Scan for the cell matching the given text and deliver its [x, y] coordinate at center. 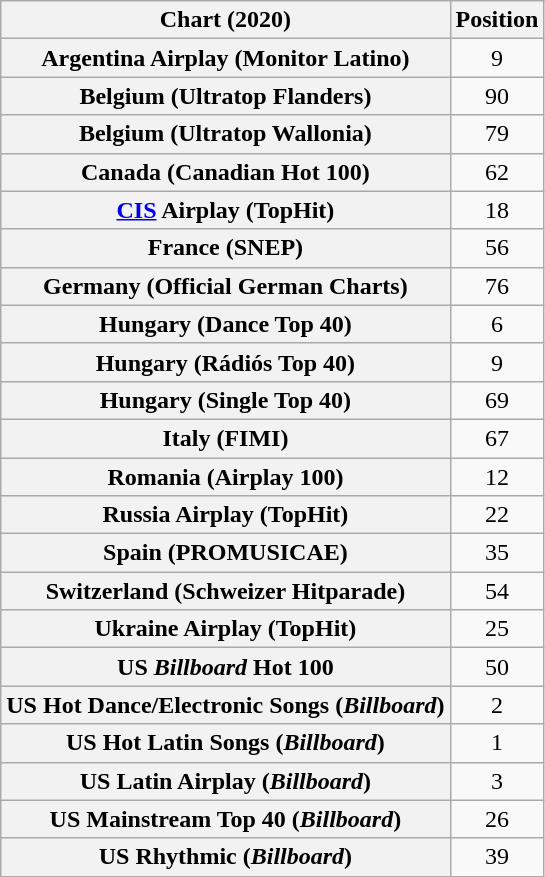
Russia Airplay (TopHit) [226, 515]
79 [497, 134]
54 [497, 591]
62 [497, 172]
US Billboard Hot 100 [226, 667]
3 [497, 781]
Ukraine Airplay (TopHit) [226, 629]
76 [497, 286]
12 [497, 477]
69 [497, 400]
Canada (Canadian Hot 100) [226, 172]
90 [497, 96]
Hungary (Dance Top 40) [226, 324]
Position [497, 20]
Hungary (Rádiós Top 40) [226, 362]
25 [497, 629]
US Latin Airplay (Billboard) [226, 781]
Belgium (Ultratop Flanders) [226, 96]
CIS Airplay (TopHit) [226, 210]
26 [497, 819]
Italy (FIMI) [226, 438]
Switzerland (Schweizer Hitparade) [226, 591]
Argentina Airplay (Monitor Latino) [226, 58]
18 [497, 210]
US Rhythmic (Billboard) [226, 857]
Romania (Airplay 100) [226, 477]
35 [497, 553]
39 [497, 857]
US Mainstream Top 40 (Billboard) [226, 819]
Chart (2020) [226, 20]
56 [497, 248]
Belgium (Ultratop Wallonia) [226, 134]
50 [497, 667]
Spain (PROMUSICAE) [226, 553]
Germany (Official German Charts) [226, 286]
France (SNEP) [226, 248]
Hungary (Single Top 40) [226, 400]
1 [497, 743]
67 [497, 438]
22 [497, 515]
US Hot Latin Songs (Billboard) [226, 743]
6 [497, 324]
US Hot Dance/Electronic Songs (Billboard) [226, 705]
2 [497, 705]
